Locate the cell with the specified text and output its (x, y) center coordinate. 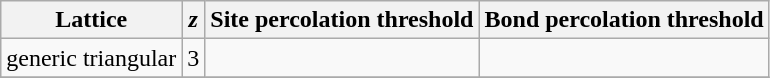
generic triangular (92, 58)
3 (194, 58)
Bond percolation threshold (624, 20)
z (194, 20)
Lattice (92, 20)
Site percolation threshold (342, 20)
